Scan for the cell matching the given text and deliver its (X, Y) coordinate at center. 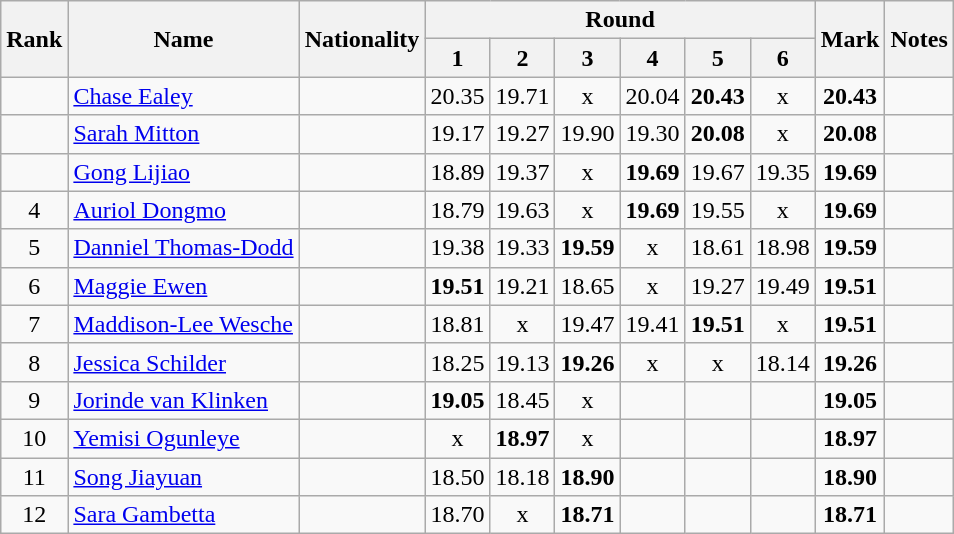
18.25 (458, 362)
19.47 (588, 324)
Maddison-Lee Wesche (184, 324)
19.67 (718, 172)
18.65 (588, 286)
Round (620, 20)
18.18 (522, 477)
Maggie Ewen (184, 286)
Sara Gambetta (184, 515)
Danniel Thomas-Dodd (184, 248)
19.55 (718, 210)
7 (34, 324)
19.41 (652, 324)
18.79 (458, 210)
19.30 (652, 134)
20.04 (652, 96)
11 (34, 477)
8 (34, 362)
18.45 (522, 400)
19.90 (588, 134)
19.49 (782, 286)
Jessica Schilder (184, 362)
Song Jiayuan (184, 477)
Chase Ealey (184, 96)
Notes (919, 39)
Yemisi Ogunleye (184, 438)
3 (588, 58)
18.81 (458, 324)
Jorinde van Klinken (184, 400)
19.35 (782, 172)
19.21 (522, 286)
19.13 (522, 362)
19.63 (522, 210)
Gong Lijiao (184, 172)
19.38 (458, 248)
1 (458, 58)
Auriol Dongmo (184, 210)
Mark (850, 39)
19.71 (522, 96)
2 (522, 58)
9 (34, 400)
18.50 (458, 477)
18.89 (458, 172)
Sarah Mitton (184, 134)
Nationality (362, 39)
18.70 (458, 515)
18.14 (782, 362)
19.17 (458, 134)
10 (34, 438)
Rank (34, 39)
18.98 (782, 248)
12 (34, 515)
19.37 (522, 172)
20.35 (458, 96)
19.33 (522, 248)
Name (184, 39)
18.61 (718, 248)
